Extract the (X, Y) coordinate from the center of the cell holding the provided text.  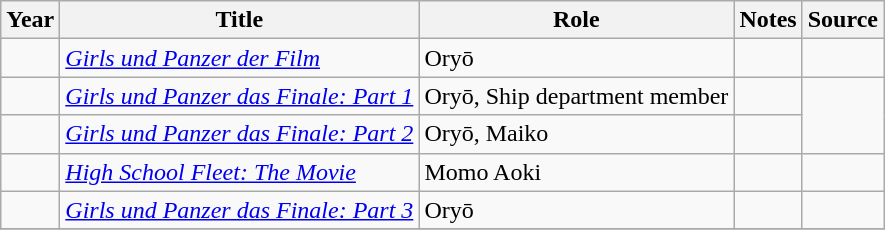
Notes (768, 20)
Oryō, Maiko (576, 134)
Year (30, 20)
Role (576, 20)
High School Fleet: The Movie (240, 172)
Oryō, Ship department member (576, 96)
Momo Aoki (576, 172)
Title (240, 20)
Girls und Panzer das Finale: Part 3 (240, 210)
Source (842, 20)
Girls und Panzer das Finale: Part 1 (240, 96)
Girls und Panzer der Film (240, 58)
Girls und Panzer das Finale: Part 2 (240, 134)
